From the cell containing the given text, extract its center point as (x, y) coordinate. 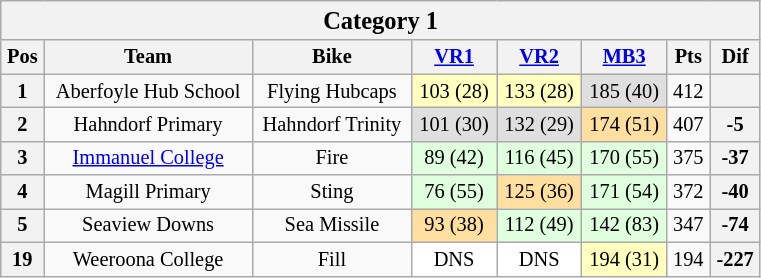
185 (40) (624, 91)
Category 1 (381, 20)
174 (51) (624, 124)
Aberfoyle Hub School (148, 91)
76 (55) (454, 192)
170 (55) (624, 158)
133 (28) (540, 91)
-40 (736, 192)
Sting (332, 192)
125 (36) (540, 192)
116 (45) (540, 158)
VR2 (540, 57)
112 (49) (540, 225)
-227 (736, 259)
Fire (332, 158)
-5 (736, 124)
4 (22, 192)
MB3 (624, 57)
171 (54) (624, 192)
2 (22, 124)
Dif (736, 57)
372 (688, 192)
412 (688, 91)
5 (22, 225)
-74 (736, 225)
103 (28) (454, 91)
101 (30) (454, 124)
Weeroona College (148, 259)
19 (22, 259)
Hahndorf Primary (148, 124)
375 (688, 158)
Magill Primary (148, 192)
-37 (736, 158)
3 (22, 158)
1 (22, 91)
194 (31) (624, 259)
VR1 (454, 57)
Team (148, 57)
Flying Hubcaps (332, 91)
142 (83) (624, 225)
132 (29) (540, 124)
89 (42) (454, 158)
Hahndorf Trinity (332, 124)
Bike (332, 57)
407 (688, 124)
Sea Missile (332, 225)
Immanuel College (148, 158)
Fill (332, 259)
Pts (688, 57)
347 (688, 225)
Pos (22, 57)
93 (38) (454, 225)
194 (688, 259)
Seaview Downs (148, 225)
